Provide the [X, Y] coordinate of the cell's center where the given text is located.  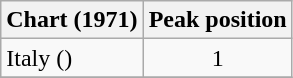
Peak position [218, 20]
Chart (1971) [72, 20]
Italy () [72, 58]
1 [218, 58]
